Extract the [X, Y] coordinate from the center of the cell holding the provided text.  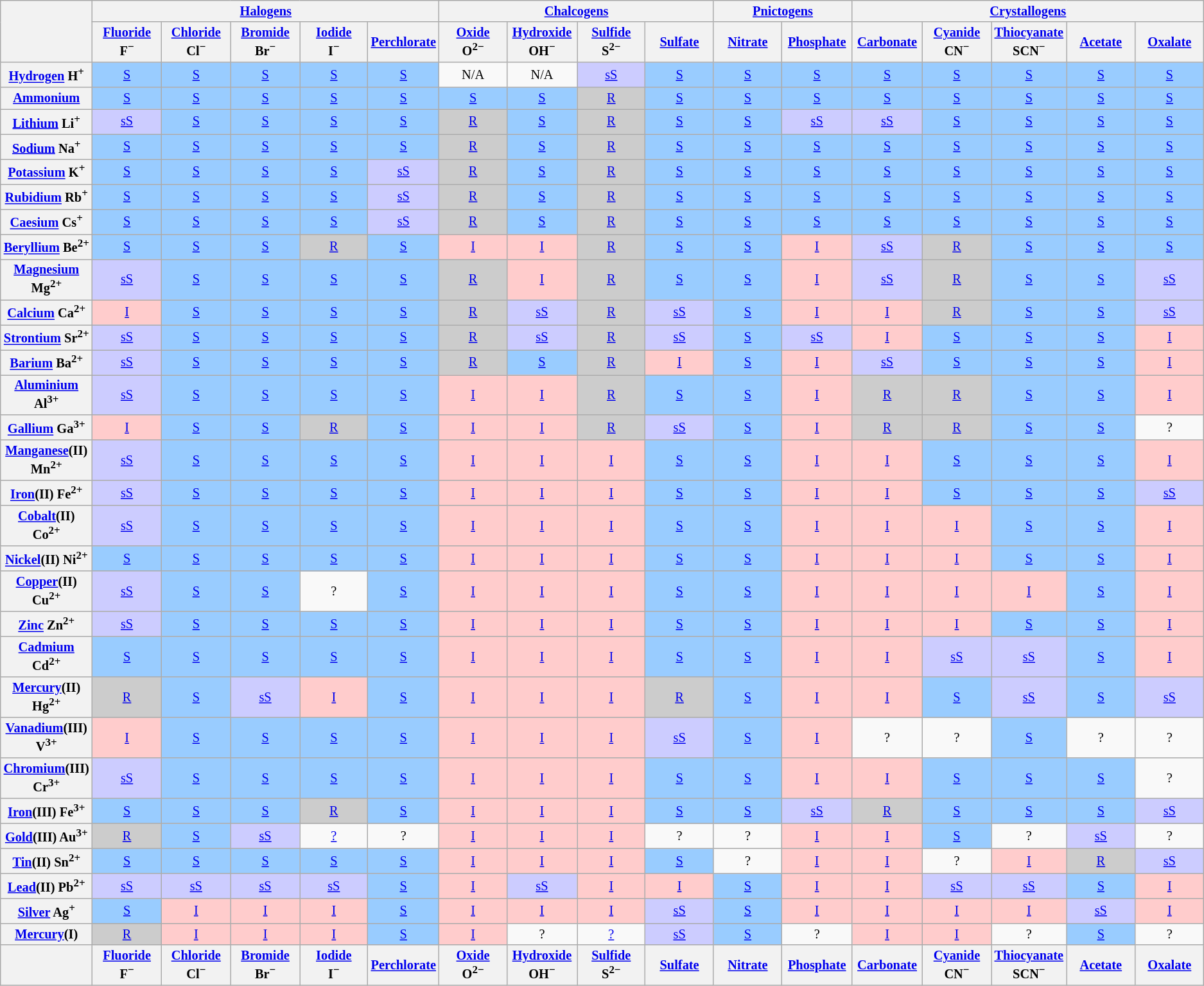
Gold(III) Au3+ [46, 835]
Aluminium Al3+ [46, 394]
Barium Ba2+ [46, 362]
Potassium K+ [46, 171]
Gallium Ga3+ [46, 428]
Hydrogen H+ [46, 75]
Manganese(II) Mn2+ [46, 460]
Sodium Na+ [46, 146]
Nickel(II) Ni2+ [46, 559]
Rubidium Rb+ [46, 197]
Vanadium(III) V3+ [46, 737]
Iron(II) Fe2+ [46, 493]
Cobalt(II) Co2+ [46, 525]
Pnictogens [783, 11]
Lithium Li+ [46, 122]
Iron(III) Fe3+ [46, 811]
Lead(II) Pb2+ [46, 885]
Beryllium Be2+ [46, 247]
Caesium Cs+ [46, 221]
Tin(II) Sn2+ [46, 861]
Chalcogens [577, 11]
Chromium(III) Cr3+ [46, 779]
Crystallogens [1028, 11]
Strontium Sr2+ [46, 337]
Copper(II) Cu2+ [46, 591]
Ammonium [46, 98]
Mercury(I) [46, 934]
Halogens [266, 11]
Calcium Ca2+ [46, 312]
Mercury(II) Hg2+ [46, 698]
Cadmium Cd2+ [46, 656]
Zinc Zn2+ [46, 624]
Silver Ag+ [46, 911]
Magnesium Mg2+ [46, 279]
